Provide the (x, y) coordinate of the cell's center where the given text is located.  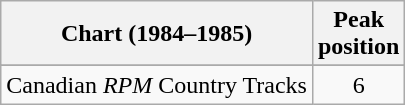
Chart (1984–1985) (157, 34)
6 (358, 85)
Peakposition (358, 34)
Canadian RPM Country Tracks (157, 85)
